Determine the (x, y) coordinate at the center of the cell enclosing the given text.  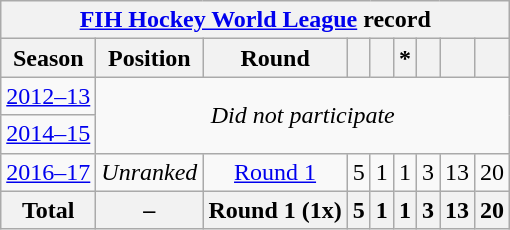
Round (275, 58)
2016–17 (48, 172)
Did not participate (303, 115)
Total (48, 210)
Season (48, 58)
2014–15 (48, 134)
Round 1 (1x) (275, 210)
* (404, 58)
– (150, 210)
Unranked (150, 172)
2012–13 (48, 96)
Position (150, 58)
Round 1 (275, 172)
FIH Hockey World League record (256, 20)
